Identify which cell holds the provided text, then report its (x, y) central coordinate. 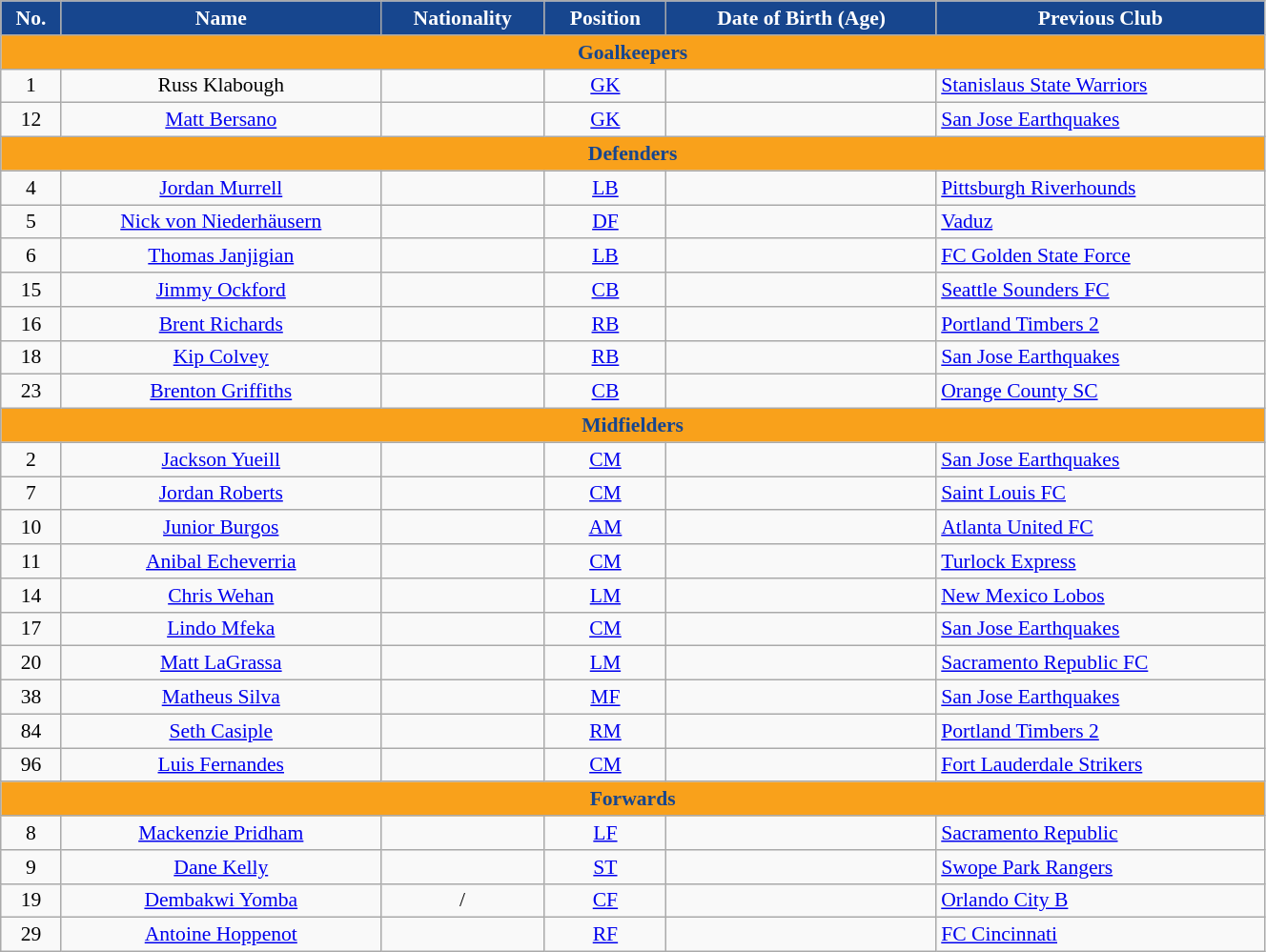
8 (31, 833)
Sacramento Republic (1100, 833)
Jackson Yueill (221, 459)
Orlando City B (1100, 901)
LF (605, 833)
Chris Wehan (221, 596)
FC Golden State Force (1100, 256)
11 (31, 561)
Midfielders (633, 426)
Jordan Murrell (221, 188)
Fort Lauderdale Strikers (1100, 765)
Mackenzie Pridham (221, 833)
7 (31, 494)
Anibal Echeverria (221, 561)
18 (31, 357)
Dane Kelly (221, 867)
AM (605, 528)
Russ Klabough (221, 86)
RF (605, 935)
RM (605, 731)
12 (31, 120)
Sacramento Republic FC (1100, 663)
Dembakwi Yomba (221, 901)
MF (605, 698)
84 (31, 731)
Brent Richards (221, 324)
Atlanta United FC (1100, 528)
Jordan Roberts (221, 494)
4 (31, 188)
ST (605, 867)
19 (31, 901)
9 (31, 867)
Lindo Mfeka (221, 629)
Date of Birth (Age) (801, 18)
Brenton Griffiths (221, 392)
17 (31, 629)
5 (31, 222)
16 (31, 324)
Thomas Janjigian (221, 256)
Kip Colvey (221, 357)
Antoine Hoppenot (221, 935)
10 (31, 528)
Saint Louis FC (1100, 494)
14 (31, 596)
Defenders (633, 154)
Seattle Sounders FC (1100, 290)
Luis Fernandes (221, 765)
No. (31, 18)
CF (605, 901)
29 (31, 935)
Seth Casiple (221, 731)
Nick von Niederhäusern (221, 222)
1 (31, 86)
Matt Bersano (221, 120)
Matt LaGrassa (221, 663)
23 (31, 392)
Name (221, 18)
Goalkeepers (633, 52)
Position (605, 18)
Previous Club (1100, 18)
Jimmy Ockford (221, 290)
Turlock Express (1100, 561)
2 (31, 459)
38 (31, 698)
Forwards (633, 800)
FC Cincinnati (1100, 935)
New Mexico Lobos (1100, 596)
Stanislaus State Warriors (1100, 86)
Pittsburgh Riverhounds (1100, 188)
20 (31, 663)
15 (31, 290)
DF (605, 222)
96 (31, 765)
Junior Burgos (221, 528)
6 (31, 256)
Swope Park Rangers (1100, 867)
Orange County SC (1100, 392)
Vaduz (1100, 222)
Matheus Silva (221, 698)
Nationality (462, 18)
/ (462, 901)
